Provide the [X, Y] coordinate of the cell's center where the given text is located.  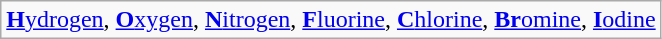
Hydrogen, Oxygen, Nitrogen, Fluorine, Chlorine, Bromine, Iodine [331, 20]
